Output the (x, y) coordinate of the center of the cell containing the given text.  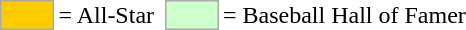
= All-Star (106, 15)
